Return [x, y] of the center of cell containing provided text 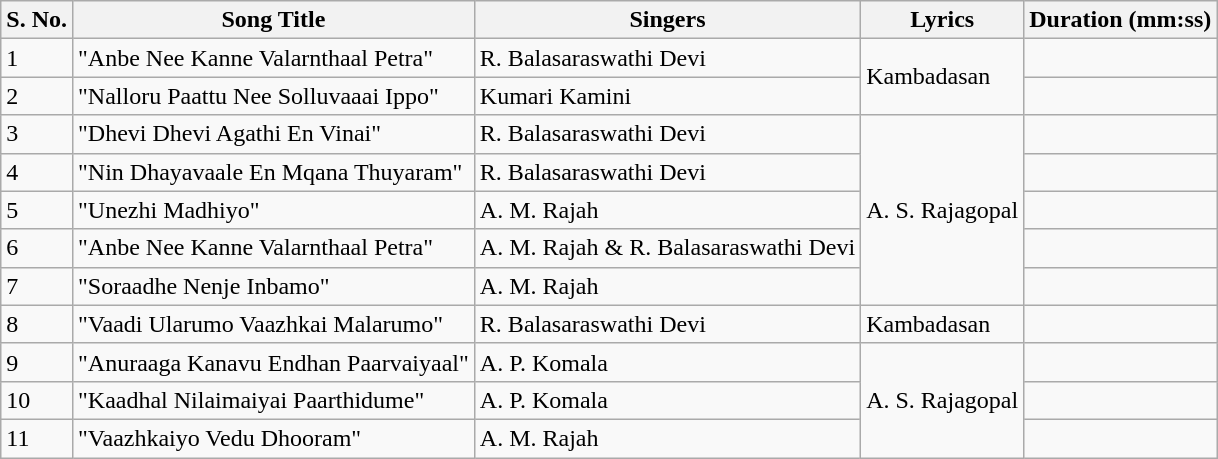
11 [37, 438]
6 [37, 248]
9 [37, 362]
Singers [667, 20]
Lyrics [942, 20]
"Vaadi Ularumo Vaazhkai Malarumo" [273, 324]
4 [37, 172]
Song Title [273, 20]
5 [37, 210]
"Kaadhal Nilaimaiyai Paarthidume" [273, 400]
10 [37, 400]
"Dhevi Dhevi Agathi En Vinai" [273, 134]
Kumari Kamini [667, 96]
"Vaazhkaiyo Vedu Dhooram" [273, 438]
1 [37, 58]
3 [37, 134]
"Nin Dhayavaale En Mqana Thuyaram" [273, 172]
2 [37, 96]
A. M. Rajah & R. Balasaraswathi Devi [667, 248]
7 [37, 286]
Duration (mm:ss) [1120, 20]
S. No. [37, 20]
8 [37, 324]
"Nalloru Paattu Nee Solluvaaai Ippo" [273, 96]
"Unezhi Madhiyo" [273, 210]
"Anuraaga Kanavu Endhan Paarvaiyaal" [273, 362]
"Soraadhe Nenje Inbamo" [273, 286]
